Find where the given text appears and provide that cell's center as (x, y) coordinate. 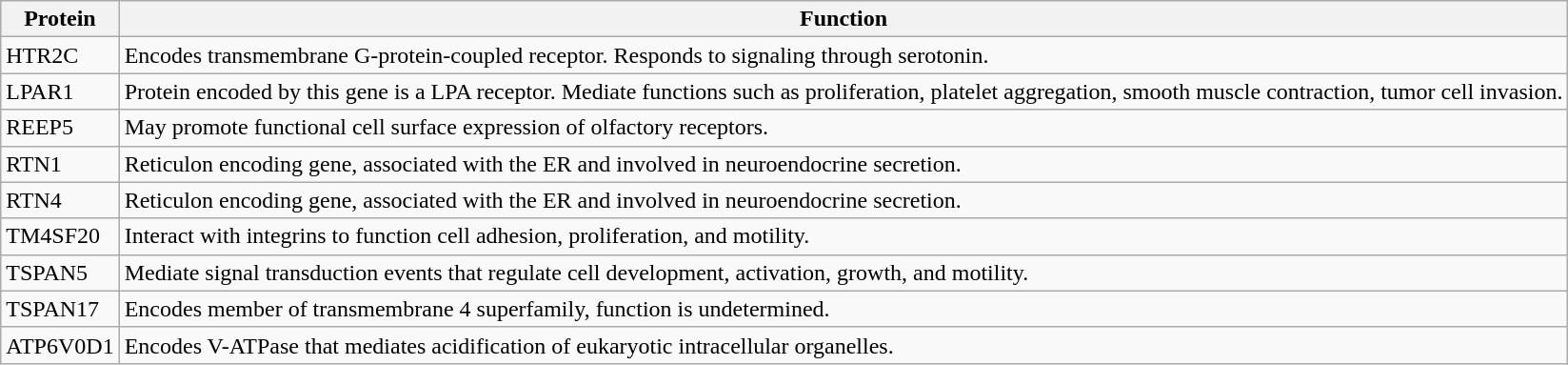
Encodes member of transmembrane 4 superfamily, function is undetermined. (844, 309)
HTR2C (60, 55)
Encodes transmembrane G-protein-coupled receptor. Responds to signaling through serotonin. (844, 55)
REEP5 (60, 128)
Interact with integrins to function cell adhesion, proliferation, and motility. (844, 236)
Encodes V-ATPase that mediates acidification of eukaryotic intracellular organelles. (844, 345)
RTN4 (60, 200)
TM4SF20 (60, 236)
TSPAN17 (60, 309)
TSPAN5 (60, 273)
May promote functional cell surface expression of olfactory receptors. (844, 128)
Function (844, 19)
RTN1 (60, 164)
LPAR1 (60, 91)
Protein (60, 19)
Mediate signal transduction events that regulate cell development, activation, growth, and motility. (844, 273)
ATP6V0D1 (60, 345)
